Provide the (x, y) coordinate of the cell's center where the given text is located.  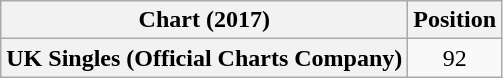
92 (455, 58)
Chart (2017) (204, 20)
UK Singles (Official Charts Company) (204, 58)
Position (455, 20)
